Search for the cell housing the specified text and yield its [x, y] center coordinate. 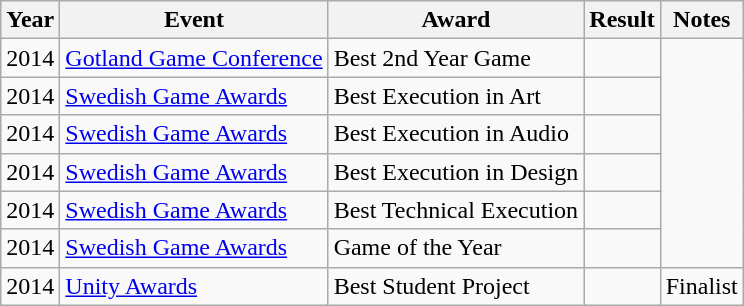
Event [194, 20]
Gotland Game Conference [194, 58]
Result [622, 20]
Best Execution in Art [456, 96]
Award [456, 20]
Finalist [702, 286]
Year [30, 20]
Best 2nd Year Game [456, 58]
Best Execution in Design [456, 172]
Best Student Project [456, 286]
Unity Awards [194, 286]
Notes [702, 20]
Game of the Year [456, 248]
Best Execution in Audio [456, 134]
Best Technical Execution [456, 210]
